Determine the (x, y) coordinate at the center of the cell enclosing the given text.  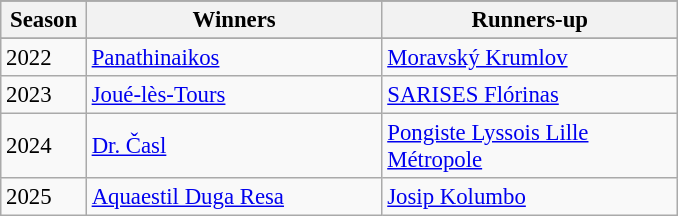
Dr. Časl (234, 146)
2022 (44, 58)
2025 (44, 197)
Runners-up (530, 20)
SARISES Flórinas (530, 95)
Pongiste Lyssois Lille Métropole (530, 146)
Season (44, 20)
2023 (44, 95)
2024 (44, 146)
Aquaestil Duga Resa (234, 197)
Moravský Krumlov (530, 58)
Joué-lès-Tours (234, 95)
Panathinaikos (234, 58)
Josip Kolumbo (530, 197)
Winners (234, 20)
